Search for the cell housing the specified text and yield its (X, Y) center coordinate. 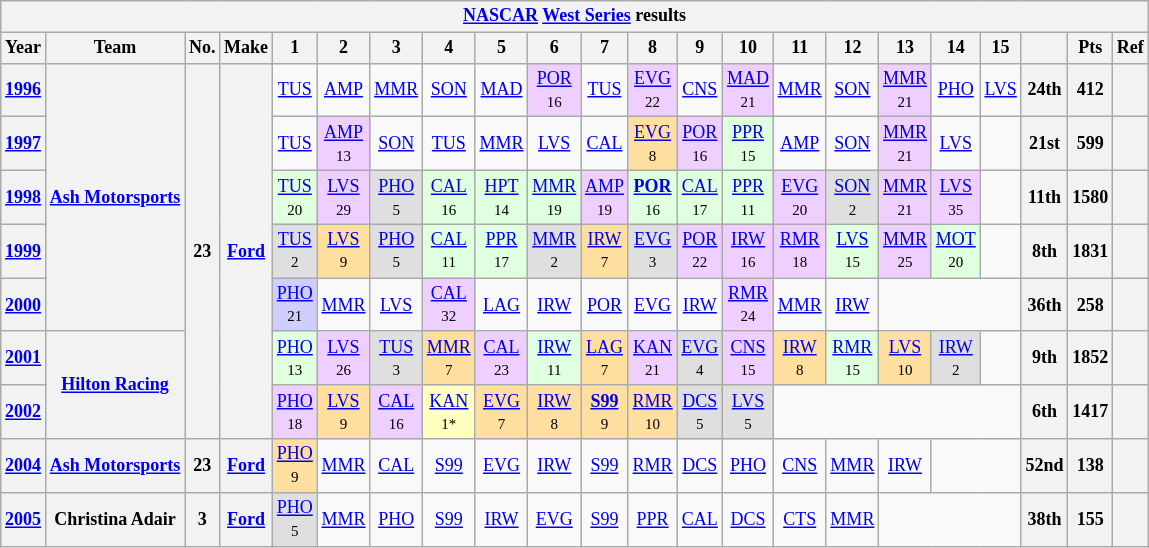
KAN 21 (652, 358)
PHO 13 (294, 358)
1580 (1090, 197)
LVS 29 (344, 197)
RMR 15 (852, 358)
TUS 3 (396, 358)
Christina Adair (114, 519)
PPR 17 (502, 251)
2004 (24, 466)
RMR 10 (652, 412)
POR (605, 305)
EVG 7 (502, 412)
LAG (502, 305)
CAL 11 (450, 251)
138 (1090, 466)
PPR 11 (748, 197)
DCS 5 (700, 412)
PPR (652, 519)
Hilton Racing (114, 384)
LVS 15 (852, 251)
9th (1044, 358)
EVG 3 (652, 251)
4 (450, 48)
Pts (1090, 48)
EVG 20 (800, 197)
9 (700, 48)
NASCAR West Series results (574, 16)
Year (24, 48)
11 (800, 48)
1417 (1090, 412)
Make (246, 48)
5 (502, 48)
IRW 7 (605, 251)
RMR 24 (748, 305)
36th (1044, 305)
MMR 25 (906, 251)
LVS 5 (748, 412)
258 (1090, 305)
2002 (24, 412)
CAL 32 (450, 305)
6th (1044, 412)
21st (1044, 144)
IRW 11 (554, 358)
12 (852, 48)
2000 (24, 305)
PPR 15 (748, 144)
PHO 21 (294, 305)
LVS 26 (344, 358)
TUS 20 (294, 197)
1831 (1090, 251)
11th (1044, 197)
LVS 10 (906, 358)
TUS 2 (294, 251)
1 (294, 48)
MOT 20 (956, 251)
412 (1090, 90)
MAD (502, 90)
KAN 1* (450, 412)
10 (748, 48)
No. (202, 48)
2005 (24, 519)
1999 (24, 251)
Team (114, 48)
POR 22 (700, 251)
PHO 9 (294, 466)
CAL 23 (502, 358)
PHO 18 (294, 412)
EVG 22 (652, 90)
IRW 16 (748, 251)
EVG 8 (652, 144)
155 (1090, 519)
8th (1044, 251)
SON 2 (852, 197)
1852 (1090, 358)
15 (1000, 48)
1997 (24, 144)
CAL 17 (700, 197)
HPT 14 (502, 197)
6 (554, 48)
38th (1044, 519)
RMR (652, 466)
52nd (1044, 466)
MMR 2 (554, 251)
AMP 13 (344, 144)
MMR 7 (450, 358)
AMP 19 (605, 197)
8 (652, 48)
14 (956, 48)
IRW 2 (956, 358)
LVS 35 (956, 197)
1998 (24, 197)
RMR 18 (800, 251)
CTS (800, 519)
S99 9 (605, 412)
2 (344, 48)
7 (605, 48)
MMR 19 (554, 197)
1996 (24, 90)
599 (1090, 144)
EVG 4 (700, 358)
CNS 15 (748, 358)
Ref (1131, 48)
13 (906, 48)
MAD 21 (748, 90)
2001 (24, 358)
24th (1044, 90)
LAG 7 (605, 358)
